Extract the [x, y] coordinate from the center of the cell holding the provided text.  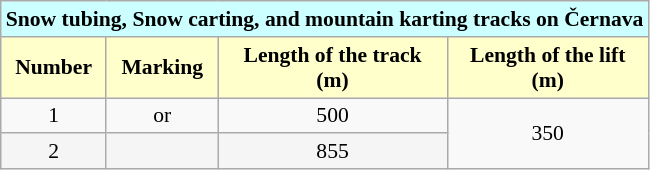
Snow tubing, Snow carting, and mountain karting tracks on Černava [325, 19]
500 [332, 116]
350 [548, 134]
Length of the track(m) [332, 68]
or [162, 116]
2 [54, 152]
855 [332, 152]
1 [54, 116]
Number [54, 68]
Length of the lift(m) [548, 68]
Marking [162, 68]
